For the text-containing cell, return its midpoint in (x, y) coordinate format. 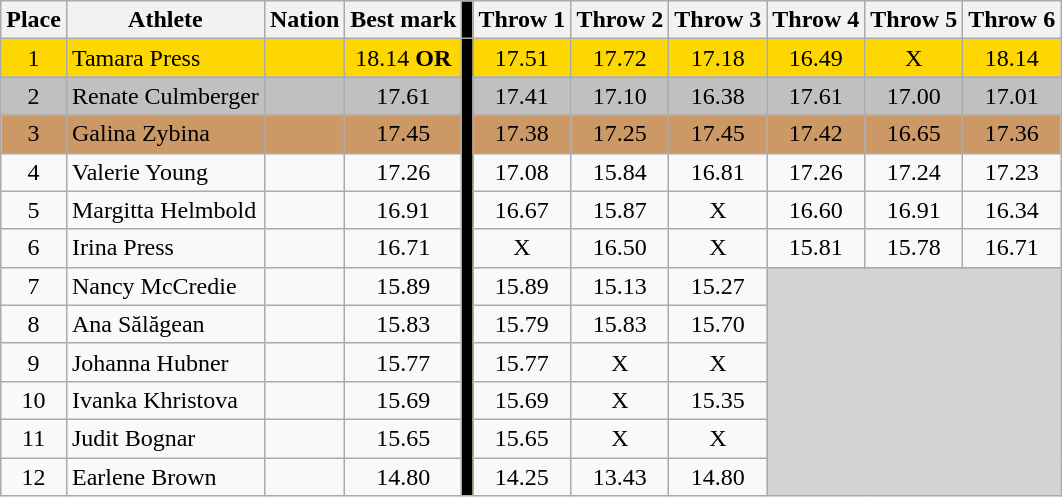
15.35 (718, 400)
Throw 2 (620, 20)
Margitta Helmbold (165, 210)
9 (34, 362)
17.51 (522, 58)
15.78 (914, 248)
14.25 (522, 477)
Throw 6 (1012, 20)
17.36 (1012, 134)
Galina Zybina (165, 134)
Ivanka Khristova (165, 400)
Athlete (165, 20)
5 (34, 210)
16.49 (816, 58)
7 (34, 286)
15.84 (620, 172)
Valerie Young (165, 172)
Best mark (404, 20)
Throw 5 (914, 20)
15.87 (620, 210)
16.67 (522, 210)
Renate Culmberger (165, 96)
16.65 (914, 134)
18.14 (1012, 58)
17.24 (914, 172)
17.00 (914, 96)
17.10 (620, 96)
17.25 (620, 134)
Tamara Press (165, 58)
Earlene Brown (165, 477)
Throw 4 (816, 20)
15.70 (718, 324)
Irina Press (165, 248)
15.27 (718, 286)
17.18 (718, 58)
12 (34, 477)
Judit Bognar (165, 438)
17.42 (816, 134)
3 (34, 134)
Throw 3 (718, 20)
18.14 OR (404, 58)
15.81 (816, 248)
1 (34, 58)
17.01 (1012, 96)
11 (34, 438)
17.72 (620, 58)
16.60 (816, 210)
16.81 (718, 172)
16.50 (620, 248)
Ana Sălăgean (165, 324)
Place (34, 20)
4 (34, 172)
2 (34, 96)
Nation (304, 20)
Johanna Hubner (165, 362)
17.23 (1012, 172)
17.08 (522, 172)
17.38 (522, 134)
6 (34, 248)
Throw 1 (522, 20)
13.43 (620, 477)
16.38 (718, 96)
8 (34, 324)
10 (34, 400)
15.13 (620, 286)
Nancy McCredie (165, 286)
17.41 (522, 96)
15.79 (522, 324)
16.34 (1012, 210)
